From the cell containing the given text, extract its center point as [X, Y] coordinate. 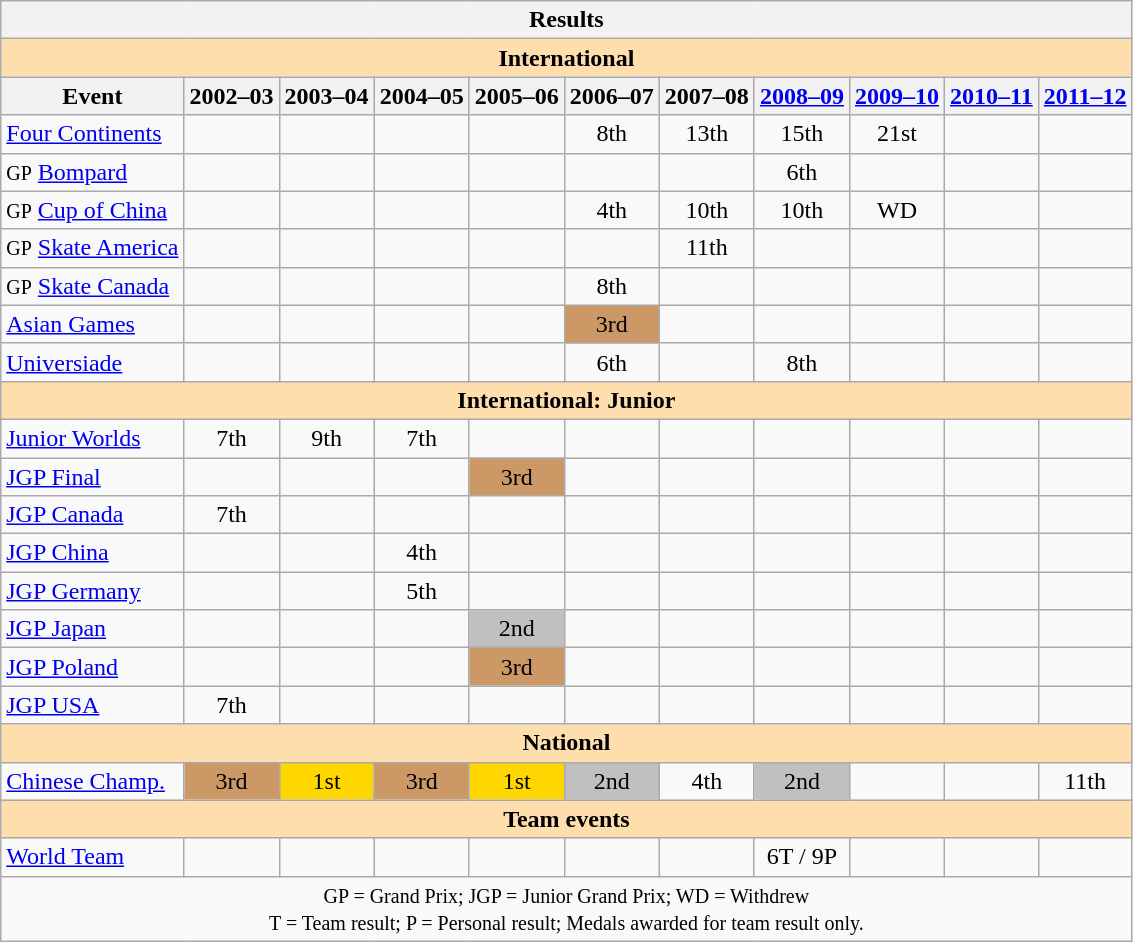
International [566, 58]
2011–12 [1085, 96]
6T / 9P [802, 857]
Results [566, 20]
2004–05 [422, 96]
2002–03 [232, 96]
13th [706, 134]
21st [896, 134]
GP Skate America [92, 248]
2005–06 [516, 96]
15th [802, 134]
JGP Germany [92, 591]
Team events [566, 819]
JGP Final [92, 477]
Four Continents [92, 134]
2006–07 [612, 96]
GP Skate Canada [92, 286]
2003–04 [326, 96]
9th [326, 438]
JGP USA [92, 705]
JGP Canada [92, 515]
GP = Grand Prix; JGP = Junior Grand Prix; WD = Withdrew T = Team result; P = Personal result; Medals awarded for team result only. [566, 908]
Asian Games [92, 324]
Event [92, 96]
WD [896, 210]
JGP China [92, 553]
2009–10 [896, 96]
2010–11 [992, 96]
2008–09 [802, 96]
GP Cup of China [92, 210]
International: Junior [566, 400]
Chinese Champ. [92, 781]
GP Bompard [92, 172]
Universiade [92, 362]
JGP Japan [92, 629]
National [566, 743]
JGP Poland [92, 667]
Junior Worlds [92, 438]
5th [422, 591]
World Team [92, 857]
2007–08 [706, 96]
